Determine the [X, Y] coordinate at the center of the cell enclosing the given text.  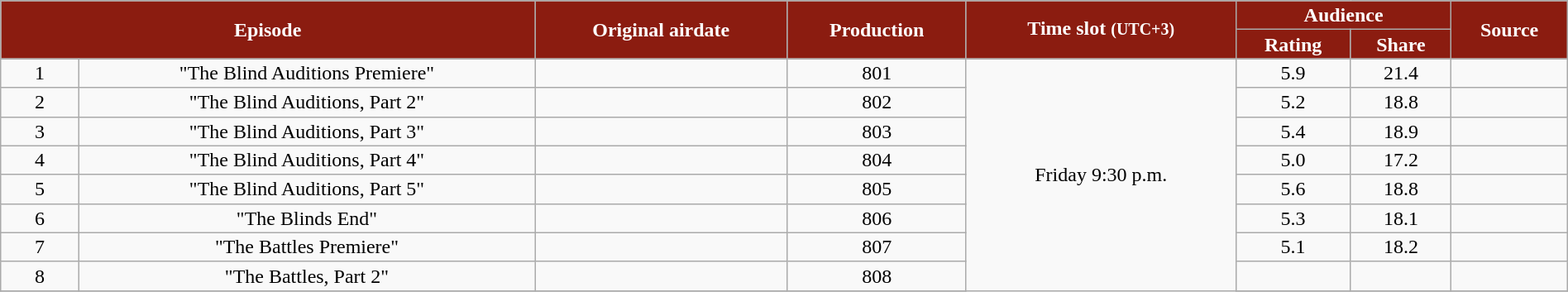
Source [1509, 30]
5 [40, 189]
17.2 [1401, 160]
803 [877, 131]
"The Blind Auditions, Part 4" [306, 160]
"The Blind Auditions Premiere" [306, 73]
"The Battles Premiere" [306, 247]
Time slot (UTC+3) [1101, 30]
"The Blinds End" [306, 218]
5.1 [1293, 247]
6 [40, 218]
4 [40, 160]
Rating [1293, 45]
"The Blind Auditions, Part 5" [306, 189]
802 [877, 103]
5.9 [1293, 73]
5.2 [1293, 103]
18.1 [1401, 218]
21.4 [1401, 73]
18.9 [1401, 131]
18.2 [1401, 247]
"The Blind Auditions, Part 3" [306, 131]
5.6 [1293, 189]
Production [877, 30]
804 [877, 160]
"The Battles, Part 2" [306, 276]
805 [877, 189]
806 [877, 218]
8 [40, 276]
Audience [1343, 15]
2 [40, 103]
5.3 [1293, 218]
Share [1401, 45]
3 [40, 131]
Original airdate [661, 30]
Episode [268, 30]
7 [40, 247]
801 [877, 73]
5.0 [1293, 160]
"The Blind Auditions, Part 2" [306, 103]
Friday 9:30 p.m. [1101, 175]
807 [877, 247]
1 [40, 73]
808 [877, 276]
5.4 [1293, 131]
